Scan for the cell matching the given text and deliver its (x, y) coordinate at center. 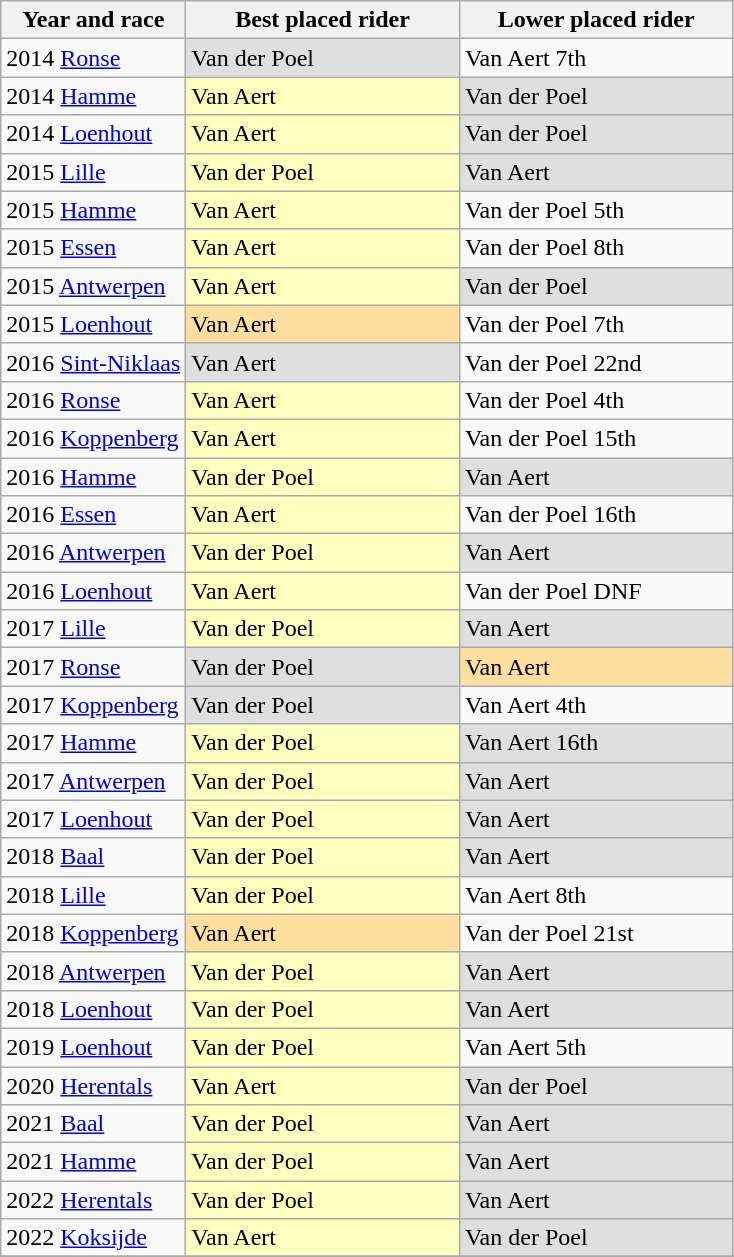
2016 Hamme (94, 477)
Best placed rider (323, 20)
Van Aert 16th (596, 743)
Van der Poel 21st (596, 933)
2017 Koppenberg (94, 705)
2015 Essen (94, 248)
2017 Hamme (94, 743)
2014 Ronse (94, 58)
Van der Poel 5th (596, 210)
Lower placed rider (596, 20)
2016 Ronse (94, 400)
Van Aert 4th (596, 705)
Van der Poel 8th (596, 248)
Van der Poel 4th (596, 400)
Van der Poel 22nd (596, 362)
2014 Loenhout (94, 134)
2021 Hamme (94, 1162)
2015 Hamme (94, 210)
2016 Koppenberg (94, 438)
2021 Baal (94, 1124)
2014 Hamme (94, 96)
2020 Herentals (94, 1085)
2016 Sint-Niklaas (94, 362)
2017 Lille (94, 629)
2018 Koppenberg (94, 933)
Van Aert 5th (596, 1047)
2017 Loenhout (94, 819)
Van der Poel 15th (596, 438)
Van Aert 8th (596, 895)
Van der Poel 7th (596, 324)
2018 Antwerpen (94, 971)
2022 Koksijde (94, 1238)
Van Aert 7th (596, 58)
2016 Antwerpen (94, 553)
2016 Loenhout (94, 591)
2017 Antwerpen (94, 781)
2018 Lille (94, 895)
2015 Lille (94, 172)
2022 Herentals (94, 1200)
2017 Ronse (94, 667)
Year and race (94, 20)
2015 Loenhout (94, 324)
2018 Baal (94, 857)
2015 Antwerpen (94, 286)
Van der Poel 16th (596, 515)
2019 Loenhout (94, 1047)
2018 Loenhout (94, 1009)
2016 Essen (94, 515)
Van der Poel DNF (596, 591)
